Search for the cell housing the specified text and yield its (x, y) center coordinate. 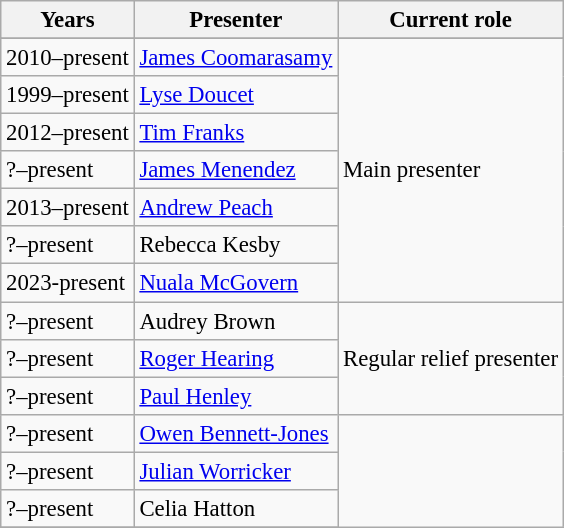
Owen Bennett-Jones (236, 433)
Julian Worricker (236, 471)
2013–present (68, 208)
Lyse Doucet (236, 95)
James Coomarasamy (236, 58)
Andrew Peach (236, 208)
Years (68, 20)
Paul Henley (236, 396)
2012–present (68, 133)
Tim Franks (236, 133)
James Menendez (236, 170)
2010–present (68, 58)
Celia Hatton (236, 509)
Nuala McGovern (236, 283)
Rebecca Kesby (236, 245)
Main presenter (451, 170)
2023-present (68, 283)
Presenter (236, 20)
Audrey Brown (236, 321)
Roger Hearing (236, 358)
Regular relief presenter (451, 358)
1999–present (68, 95)
Current role (451, 20)
